Output the [X, Y] coordinate of the center of the cell containing the given text.  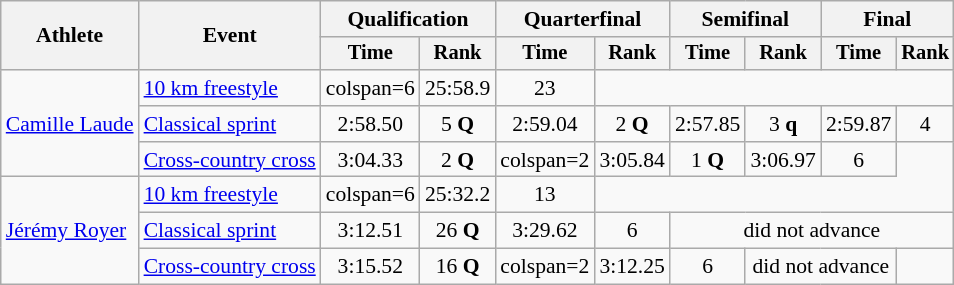
3:12.51 [370, 231]
Qualification [408, 19]
16 Q [458, 267]
23 [544, 88]
1 Q [708, 160]
3:06.97 [782, 160]
3 q [782, 124]
Event [230, 36]
2:59.87 [858, 124]
Quarterfinal [582, 19]
3:05.84 [632, 160]
2:58.50 [370, 124]
25:32.2 [458, 195]
4 [925, 124]
13 [544, 195]
3:04.33 [370, 160]
Camille Laude [70, 124]
Jérémy Royer [70, 230]
3:12.25 [632, 267]
3:15.52 [370, 267]
Final [888, 19]
Athlete [70, 36]
25:58.9 [458, 88]
3:29.62 [544, 231]
26 Q [458, 231]
5 Q [458, 124]
Semifinal [746, 19]
2:59.04 [544, 124]
2:57.85 [708, 124]
